Identify which cell holds the provided text, then report its (X, Y) central coordinate. 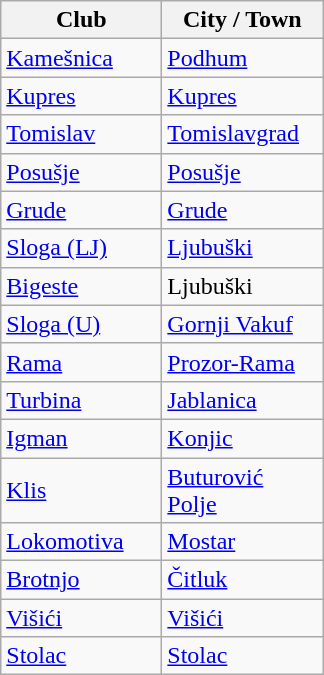
Buturović Polje (242, 490)
Club (82, 20)
Lokomotiva (82, 542)
Podhum (242, 58)
Konjic (242, 438)
Mostar (242, 542)
Tomislav (82, 134)
Prozor-Rama (242, 362)
Sloga (U) (82, 324)
Gornji Vakuf (242, 324)
City / Town (242, 20)
Jablanica (242, 400)
Igman (82, 438)
Rama (82, 362)
Čitluk (242, 580)
Sloga (LJ) (82, 248)
Turbina (82, 400)
Bigeste (82, 286)
Klis (82, 490)
Tomislavgrad (242, 134)
Kamešnica (82, 58)
Brotnjo (82, 580)
